Search for the cell housing the specified text and yield its [x, y] center coordinate. 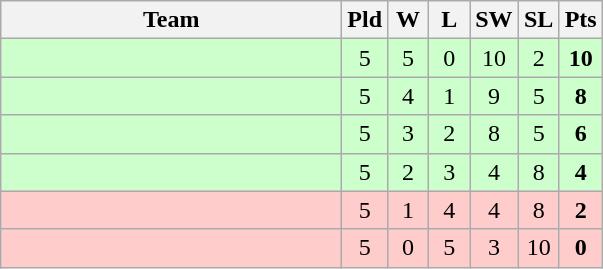
Team [172, 20]
SW [494, 20]
W [408, 20]
6 [580, 134]
L [450, 20]
Pts [580, 20]
9 [494, 96]
Pld [365, 20]
SL [538, 20]
